From the cell containing the given text, extract its center point as (X, Y) coordinate. 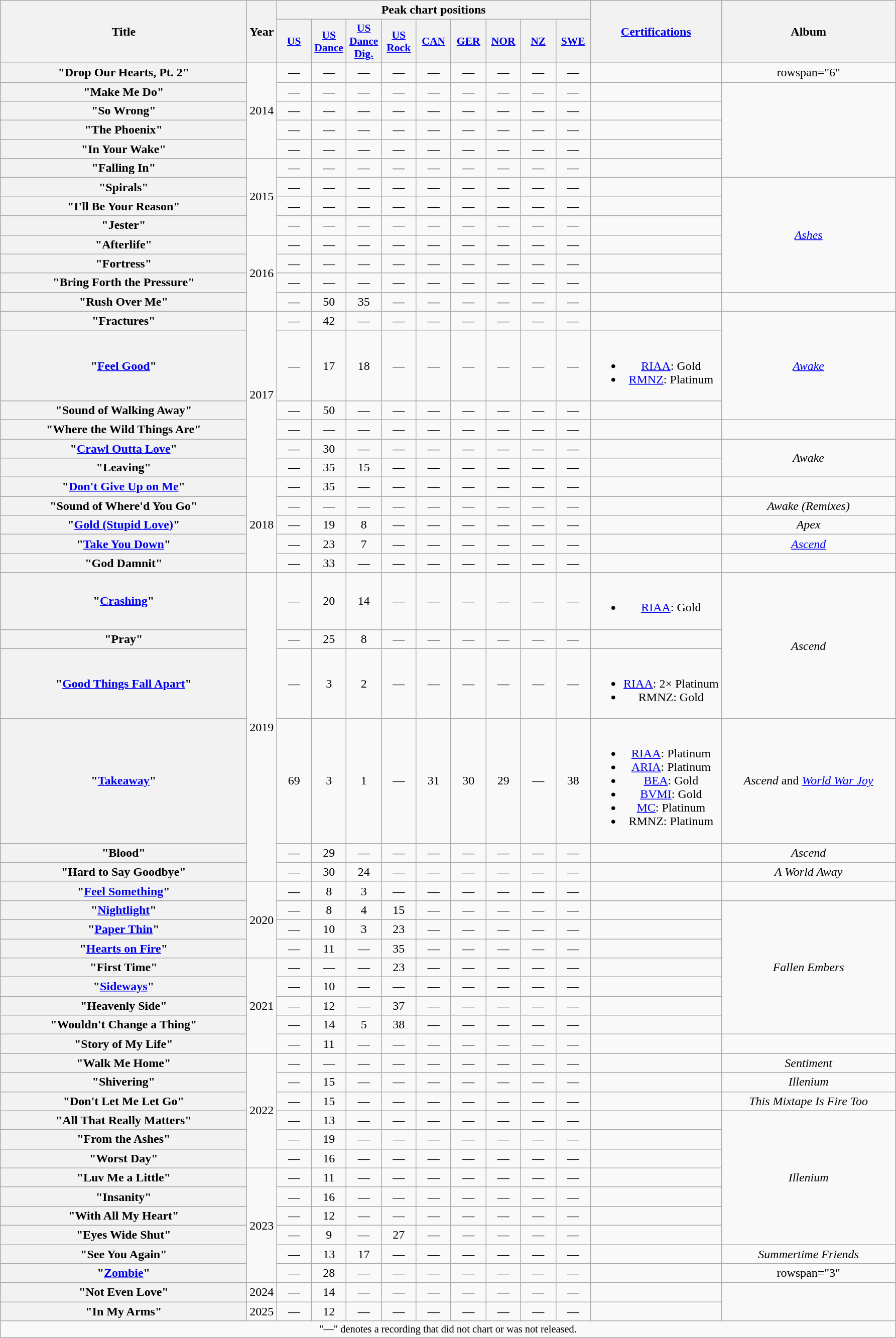
28 (329, 1273)
NZ (538, 41)
Apex (808, 525)
42 (329, 321)
"Spirals" (123, 187)
69 (294, 781)
GER (468, 41)
2023 (262, 1225)
Ascend and World War Joy (808, 781)
"Take You Down" (123, 544)
2017 (262, 394)
CAN (434, 41)
"Crashing" (123, 601)
"In Your Wake" (123, 149)
24 (364, 872)
Summertime Friends (808, 1254)
USDance Dig. (364, 41)
9 (329, 1235)
5 (364, 1025)
"With All My Heart" (123, 1216)
Peak chart positions (434, 10)
2 (364, 684)
rowspan="6" (808, 72)
USDance (329, 41)
US (294, 41)
"Make Me Do" (123, 92)
RIAA: 2× PlatinumRMNZ: Gold (657, 684)
"Sound of Where'd You Go" (123, 506)
"Sideways" (123, 987)
18 (364, 365)
"Nightlight" (123, 910)
"Luv Me a Little" (123, 1177)
Certifications (657, 32)
"First Time" (123, 968)
Album (808, 32)
1 (364, 781)
"Don't Give Up on Me" (123, 487)
"Not Even Love" (123, 1292)
"Hearts on Fire" (123, 948)
2022 (262, 1111)
"Bring Forth the Pressure" (123, 283)
NOR (503, 41)
"Walk Me Home" (123, 1063)
"From the Ashes" (123, 1139)
"Eyes Wide Shut" (123, 1235)
2014 (262, 110)
"Zombie" (123, 1273)
"Gold (Stupid Love)" (123, 525)
"Feel Good" (123, 365)
"Where the Wild Things Are" (123, 429)
Ashes (808, 235)
4 (364, 910)
"Hard to Say Goodbye" (123, 872)
20 (329, 601)
Title (123, 32)
Year (262, 32)
"Jester" (123, 225)
rowspan="3" (808, 1273)
"Shivering" (123, 1082)
2020 (262, 919)
"The Phoenix" (123, 130)
"Feel Something" (123, 891)
Sentiment (808, 1063)
Fallen Embers (808, 967)
"I'll Be Your Reason" (123, 206)
"Wouldn't Change a Thing" (123, 1025)
"So Wrong" (123, 111)
"Blood" (123, 853)
2018 (262, 525)
"Sound of Walking Away" (123, 410)
"Fortress" (123, 263)
Awake (Remixes) (808, 506)
RIAA: GoldRMNZ: Platinum (657, 365)
"Falling In" (123, 168)
"Afterlife" (123, 244)
2024 (262, 1292)
A World Away (808, 872)
"Crawl Outta Love" (123, 448)
31 (434, 781)
"God Damnit" (123, 563)
2021 (262, 1006)
"—" denotes a recording that did not chart or was not released. (448, 1329)
2025 (262, 1311)
"Insanity" (123, 1196)
"Good Things Fall Apart" (123, 684)
"Rush Over Me" (123, 302)
"Leaving" (123, 468)
2015 (262, 197)
This Mixtape Is Fire Too (808, 1101)
"Don't Let Me Let Go" (123, 1101)
"Story of My Life" (123, 1044)
"Heavenly Side" (123, 1006)
RIAA: PlatinumARIA: PlatinumBEA: GoldBVMI: GoldMC: PlatinumRMNZ: Platinum (657, 781)
"Drop Our Hearts, Pt. 2" (123, 72)
25 (329, 639)
USRock (399, 41)
"See You Again" (123, 1254)
"Worst Day" (123, 1158)
SWE (573, 41)
"Takeaway" (123, 781)
"Pray" (123, 639)
37 (399, 1006)
"All That Really Matters" (123, 1120)
"Paper Thin" (123, 929)
27 (399, 1235)
RIAA: Gold (657, 601)
2019 (262, 727)
2016 (262, 273)
"Fractures" (123, 321)
"In My Arms" (123, 1311)
33 (329, 563)
7 (364, 544)
